For the text-containing cell, return its midpoint in (x, y) coordinate format. 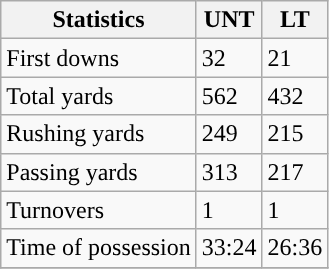
562 (229, 96)
432 (295, 96)
32 (229, 58)
21 (295, 58)
UNT (229, 20)
Turnovers (99, 210)
Rushing yards (99, 134)
215 (295, 134)
217 (295, 172)
Statistics (99, 20)
33:24 (229, 248)
Total yards (99, 96)
LT (295, 20)
First downs (99, 58)
Time of possession (99, 248)
Passing yards (99, 172)
313 (229, 172)
249 (229, 134)
26:36 (295, 248)
